Output the (X, Y) coordinate of the center of the cell containing the given text.  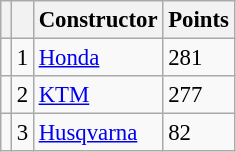
Constructor (98, 20)
82 (198, 133)
Husqvarna (98, 133)
Honda (98, 58)
281 (198, 58)
2 (22, 95)
KTM (98, 95)
1 (22, 58)
3 (22, 133)
Points (198, 20)
277 (198, 95)
